Find where the given text appears and provide that cell's center as [X, Y] coordinate. 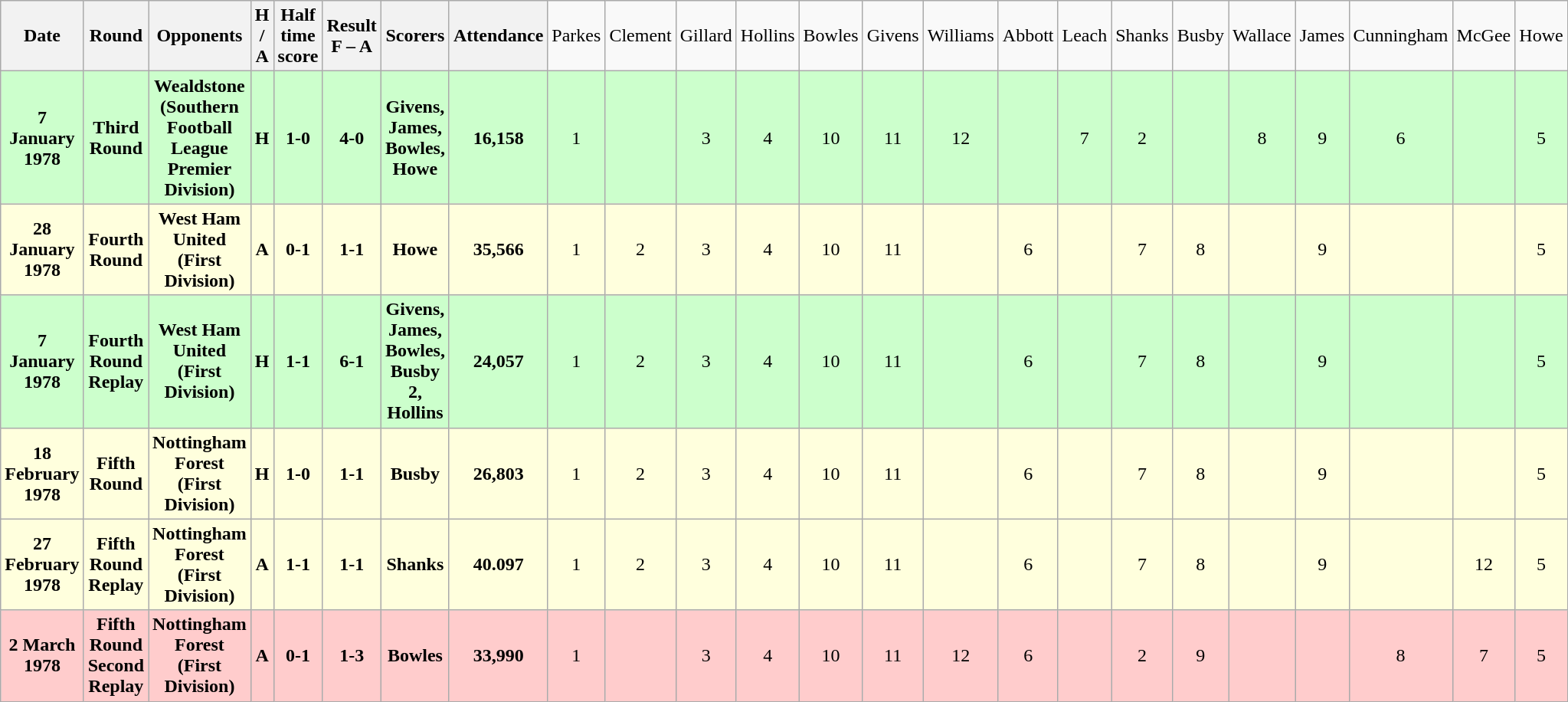
Fifth Round Replay [116, 564]
Williams [961, 36]
Hollins [768, 36]
35,566 [498, 250]
6-1 [352, 362]
Wallace [1262, 36]
H / A [262, 36]
Scorers [415, 36]
James [1322, 36]
4-0 [352, 138]
Gillard [706, 36]
McGee [1484, 36]
Fourth Round [116, 250]
28 January 1978 [42, 250]
Leach [1085, 36]
ResultF – A [352, 36]
Fifth Round Second Replay [116, 656]
Wealdstone (Southern Football League Premier Division) [200, 138]
Parkes [576, 36]
Cunningham [1400, 36]
40.097 [498, 564]
Givens, James, Bowles, Busby 2, Hollins [415, 362]
26,803 [498, 474]
Clement [640, 36]
1-3 [352, 656]
Givens [893, 36]
Round [116, 36]
Third Round [116, 138]
18 February 1978 [42, 474]
16,158 [498, 138]
Opponents [200, 36]
33,990 [498, 656]
Fourth Round Replay [116, 362]
Fifth Round [116, 474]
Attendance [498, 36]
Abbott [1028, 36]
2 March 1978 [42, 656]
24,057 [498, 362]
Date [42, 36]
27 February 1978 [42, 564]
Half time score [298, 36]
Givens, James, Bowles, Howe [415, 138]
